Return the [X, Y] coordinate for the center point of the cell that contains the specified text.  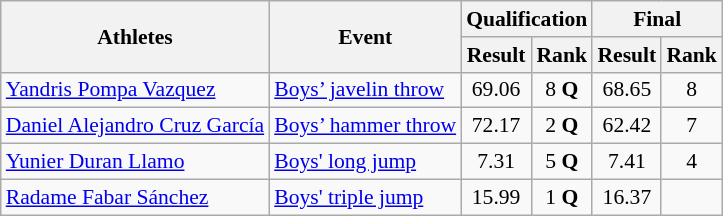
Boys' triple jump [365, 197]
7.31 [496, 162]
16.37 [626, 197]
8 Q [562, 90]
7 [692, 126]
Yunier Duran Llamo [135, 162]
Athletes [135, 36]
69.06 [496, 90]
2 Q [562, 126]
8 [692, 90]
Qualification [526, 19]
Event [365, 36]
Final [656, 19]
Daniel Alejandro Cruz García [135, 126]
62.42 [626, 126]
Yandris Pompa Vazquez [135, 90]
68.65 [626, 90]
7.41 [626, 162]
Boys’ javelin throw [365, 90]
4 [692, 162]
1 Q [562, 197]
Radame Fabar Sánchez [135, 197]
72.17 [496, 126]
Boys' long jump [365, 162]
Boys’ hammer throw [365, 126]
15.99 [496, 197]
5 Q [562, 162]
